Scan for the cell matching the given text and deliver its [X, Y] coordinate at center. 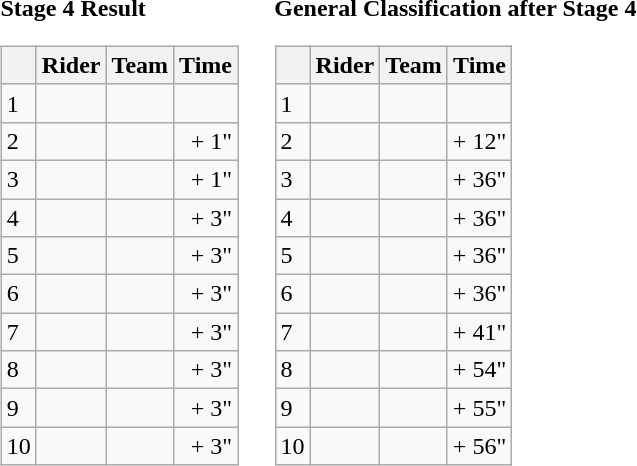
+ 12" [479, 141]
+ 41" [479, 332]
+ 54" [479, 370]
+ 55" [479, 408]
+ 56" [479, 446]
